Detect which cell encompasses the target text, then output its [X, Y] center coordinate. 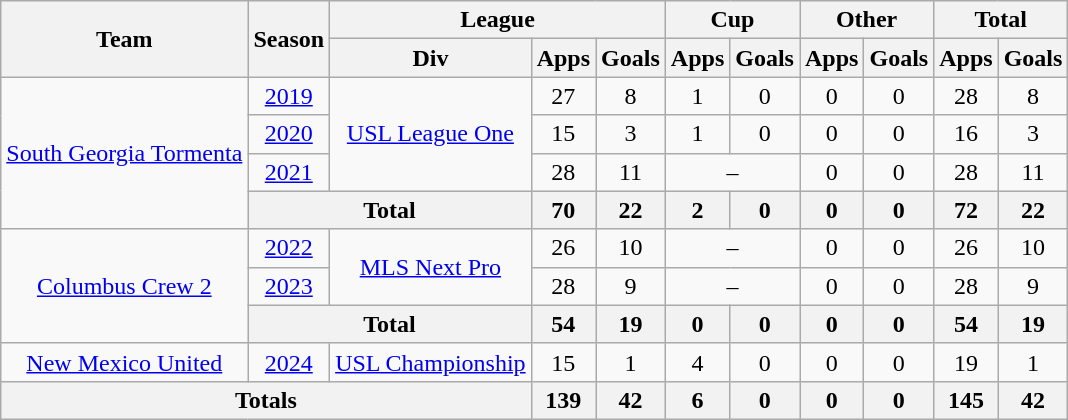
2019 [289, 96]
Season [289, 39]
16 [966, 134]
72 [966, 210]
Other [867, 20]
27 [563, 96]
Team [124, 39]
2020 [289, 134]
2022 [289, 248]
USL League One [431, 134]
Div [431, 58]
4 [697, 362]
South Georgia Tormenta [124, 153]
League [498, 20]
2024 [289, 362]
Columbus Crew 2 [124, 286]
Cup [732, 20]
MLS Next Pro [431, 267]
2 [697, 210]
2021 [289, 172]
Totals [266, 400]
New Mexico United [124, 362]
6 [697, 400]
USL Championship [431, 362]
145 [966, 400]
139 [563, 400]
2023 [289, 286]
70 [563, 210]
